Search for the cell housing the specified text and yield its (x, y) center coordinate. 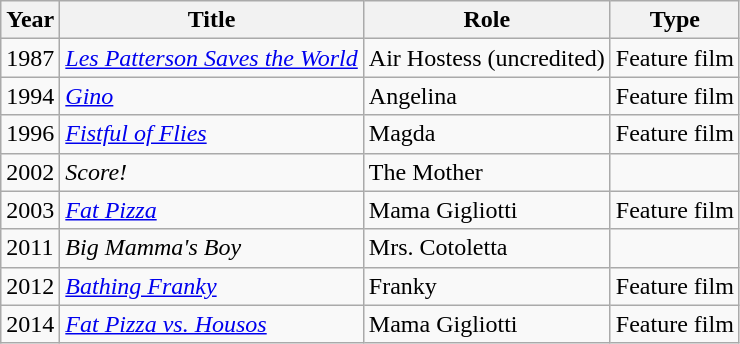
2002 (30, 172)
Air Hostess (uncredited) (486, 58)
Gino (212, 96)
1987 (30, 58)
Franky (486, 286)
2012 (30, 286)
Big Mamma's Boy (212, 248)
Type (674, 20)
Mrs. Cotoletta (486, 248)
Title (212, 20)
Score! (212, 172)
Angelina (486, 96)
Fistful of Flies (212, 134)
1996 (30, 134)
Year (30, 20)
Role (486, 20)
Fat Pizza vs. Housos (212, 324)
2003 (30, 210)
2014 (30, 324)
The Mother (486, 172)
Magda (486, 134)
2011 (30, 248)
1994 (30, 96)
Fat Pizza (212, 210)
Bathing Franky (212, 286)
Les Patterson Saves the World (212, 58)
